Locate the cell with the specified text and output its (X, Y) center coordinate. 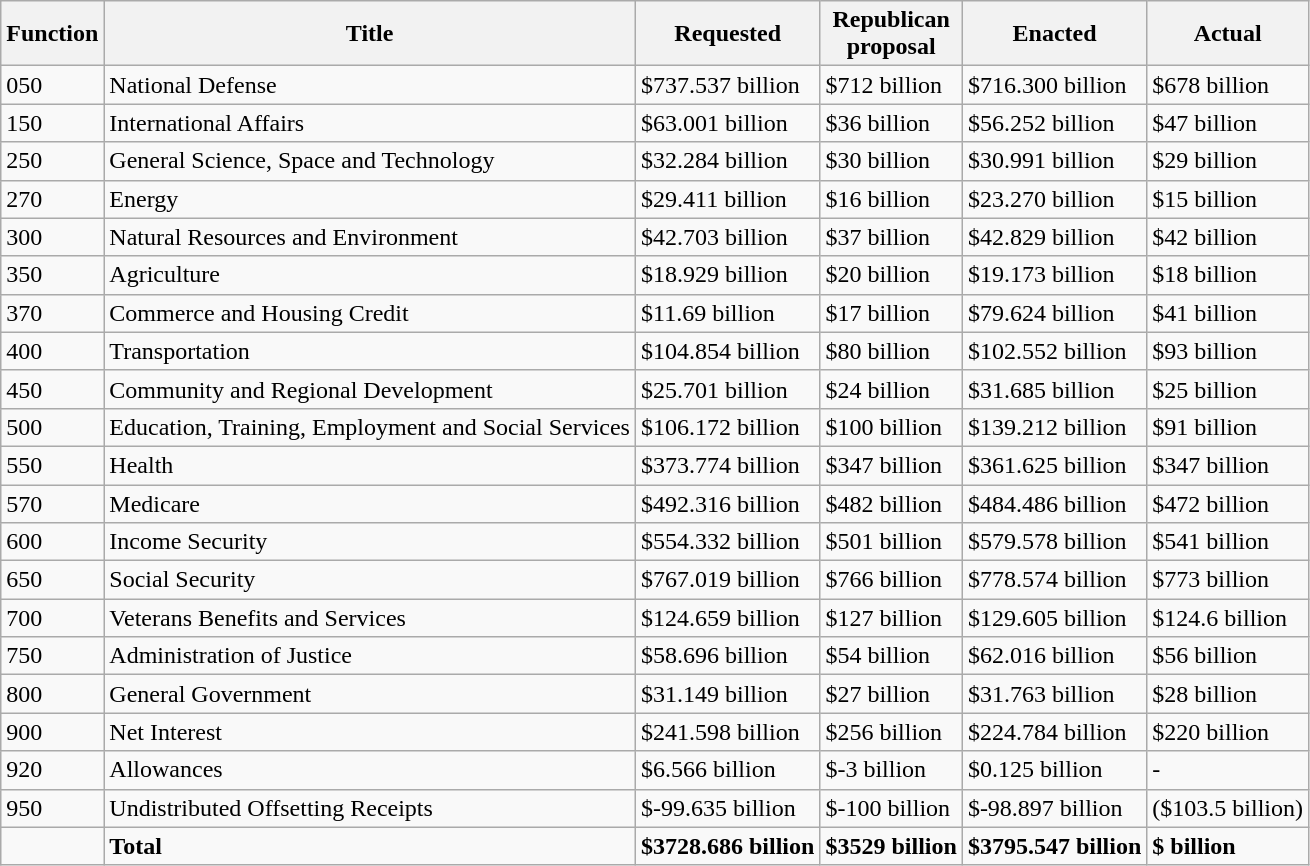
$42.703 billion (727, 237)
$42 billion (1228, 237)
$106.172 billion (727, 427)
900 (52, 732)
$24 billion (891, 389)
$ billion (1228, 846)
$0.125 billion (1054, 770)
$501 billion (891, 542)
$-98.897 billion (1054, 808)
$32.284 billion (727, 161)
$3795.547 billion (1054, 846)
$773 billion (1228, 580)
Natural Resources and Environment (370, 237)
Total (370, 846)
Veterans Benefits and Services (370, 618)
$36 billion (891, 123)
Education, Training, Employment and Social Services (370, 427)
370 (52, 313)
950 (52, 808)
$11.69 billion (727, 313)
$-100 billion (891, 808)
$373.774 billion (727, 465)
International Affairs (370, 123)
Title (370, 34)
$492.316 billion (727, 503)
550 (52, 465)
$472 billion (1228, 503)
Undistributed Offsetting Receipts (370, 808)
$139.212 billion (1054, 427)
$15 billion (1228, 199)
Commerce and Housing Credit (370, 313)
$29 billion (1228, 161)
$30 billion (891, 161)
$56.252 billion (1054, 123)
$129.605 billion (1054, 618)
$-99.635 billion (727, 808)
$16 billion (891, 199)
700 (52, 618)
$31.763 billion (1054, 694)
$62.016 billion (1054, 656)
$3529 billion (891, 846)
$737.537 billion (727, 85)
$47 billion (1228, 123)
250 (52, 161)
570 (52, 503)
$241.598 billion (727, 732)
$30.991 billion (1054, 161)
$-3 billion (891, 770)
$484.486 billion (1054, 503)
$127 billion (891, 618)
Community and Regional Development (370, 389)
General Government (370, 694)
$767.019 billion (727, 580)
500 (52, 427)
$58.696 billion (727, 656)
Social Security (370, 580)
Energy (370, 199)
$37 billion (891, 237)
$31.149 billion (727, 694)
270 (52, 199)
$361.625 billion (1054, 465)
$31.685 billion (1054, 389)
Republicanproposal (891, 34)
350 (52, 275)
Allowances (370, 770)
$23.270 billion (1054, 199)
400 (52, 351)
$41 billion (1228, 313)
$124.6 billion (1228, 618)
General Science, Space and Technology (370, 161)
$56 billion (1228, 656)
$91 billion (1228, 427)
$93 billion (1228, 351)
National Defense (370, 85)
$18.929 billion (727, 275)
Requested (727, 34)
- (1228, 770)
$100 billion (891, 427)
Income Security (370, 542)
150 (52, 123)
$778.574 billion (1054, 580)
Health (370, 465)
$124.659 billion (727, 618)
Enacted (1054, 34)
$79.624 billion (1054, 313)
050 (52, 85)
Medicare (370, 503)
$256 billion (891, 732)
$6.566 billion (727, 770)
$25 billion (1228, 389)
450 (52, 389)
Function (52, 34)
$554.332 billion (727, 542)
($103.5 billion) (1228, 808)
600 (52, 542)
650 (52, 580)
$18 billion (1228, 275)
Agriculture (370, 275)
Transportation (370, 351)
$19.173 billion (1054, 275)
$54 billion (891, 656)
$63.001 billion (727, 123)
$102.552 billion (1054, 351)
$28 billion (1228, 694)
$20 billion (891, 275)
Administration of Justice (370, 656)
$579.578 billion (1054, 542)
$220 billion (1228, 732)
$42.829 billion (1054, 237)
$678 billion (1228, 85)
$3728.686 billion (727, 846)
$716.300 billion (1054, 85)
$27 billion (891, 694)
$541 billion (1228, 542)
$712 billion (891, 85)
750 (52, 656)
$17 billion (891, 313)
$104.854 billion (727, 351)
$80 billion (891, 351)
300 (52, 237)
$482 billion (891, 503)
$25.701 billion (727, 389)
920 (52, 770)
Actual (1228, 34)
Net Interest (370, 732)
$766 billion (891, 580)
$224.784 billion (1054, 732)
800 (52, 694)
$29.411 billion (727, 199)
